Scan for the cell matching the given text and deliver its (x, y) coordinate at center. 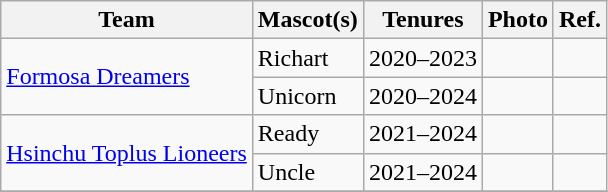
Unicorn (308, 96)
Ready (308, 134)
Formosa Dreamers (127, 77)
Photo (518, 20)
Team (127, 20)
Mascot(s) (308, 20)
Uncle (308, 172)
Ref. (580, 20)
2020–2023 (422, 58)
Richart (308, 58)
Tenures (422, 20)
Hsinchu Toplus Lioneers (127, 153)
2020–2024 (422, 96)
